Return (X, Y) of the center of cell containing provided text 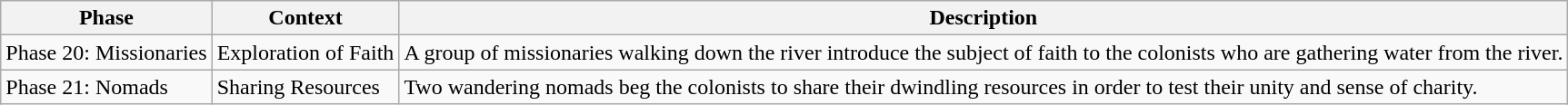
Two wandering nomads beg the colonists to share their dwindling resources in order to test their unity and sense of charity. (984, 87)
Phase 21: Nomads (106, 87)
Phase (106, 18)
Exploration of Faith (305, 52)
Phase 20: Missionaries (106, 52)
Description (984, 18)
A group of missionaries walking down the river introduce the subject of faith to the colonists who are gathering water from the river. (984, 52)
Context (305, 18)
Sharing Resources (305, 87)
